Find where the given text appears and provide that cell's center as [X, Y] coordinate. 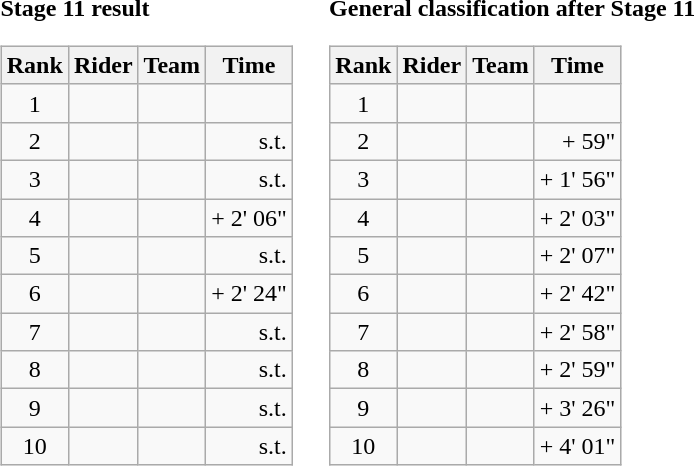
+ 1' 56" [578, 179]
+ 2' 03" [578, 217]
+ 2' 24" [250, 294]
+ 2' 07" [578, 256]
+ 4' 01" [578, 446]
+ 2' 06" [250, 217]
+ 2' 59" [578, 370]
+ 3' 26" [578, 408]
+ 2' 42" [578, 294]
+ 2' 58" [578, 332]
+ 59" [578, 141]
